Locate the cell with the specified text and output its (X, Y) center coordinate. 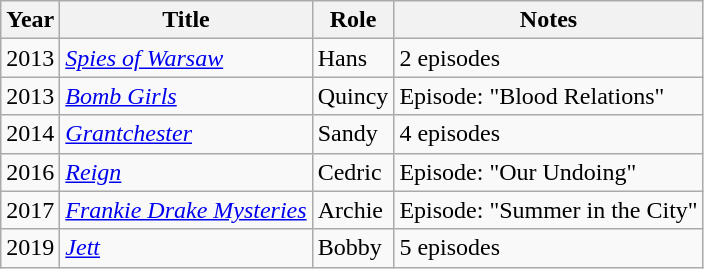
Spies of Warsaw (186, 58)
Jett (186, 248)
Bobby (353, 248)
2 episodes (548, 58)
Title (186, 20)
2017 (30, 210)
Episode: "Our Undoing" (548, 172)
Sandy (353, 134)
Episode: "Blood Relations" (548, 96)
Frankie Drake Mysteries (186, 210)
2014 (30, 134)
Reign (186, 172)
Cedric (353, 172)
Bomb Girls (186, 96)
Quincy (353, 96)
Episode: "Summer in the City" (548, 210)
5 episodes (548, 248)
Role (353, 20)
2016 (30, 172)
Archie (353, 210)
Notes (548, 20)
Hans (353, 58)
Year (30, 20)
2019 (30, 248)
4 episodes (548, 134)
Grantchester (186, 134)
